Find where the given text appears and provide that cell's center as [x, y] coordinate. 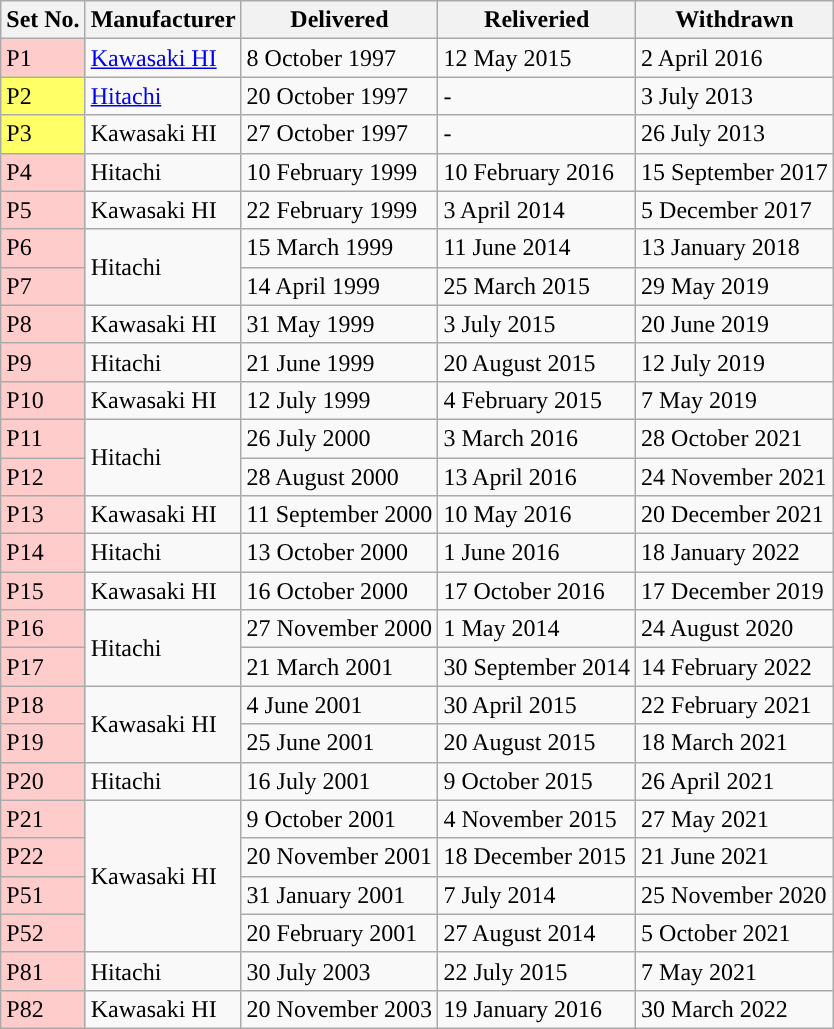
4 February 2015 [537, 400]
13 April 2016 [537, 477]
P22 [43, 857]
30 September 2014 [537, 667]
3 July 2015 [537, 324]
25 March 2015 [537, 286]
30 March 2022 [735, 1009]
14 February 2022 [735, 667]
7 May 2021 [735, 971]
26 July 2013 [735, 134]
P5 [43, 210]
3 July 2013 [735, 96]
Set No. [43, 20]
16 October 2000 [340, 591]
20 October 1997 [340, 96]
9 October 2015 [537, 781]
P51 [43, 895]
20 November 2003 [340, 1009]
P11 [43, 438]
15 March 1999 [340, 248]
22 July 2015 [537, 971]
P16 [43, 629]
P81 [43, 971]
27 October 1997 [340, 134]
P1 [43, 58]
P3 [43, 134]
P18 [43, 705]
P15 [43, 591]
16 July 2001 [340, 781]
20 February 2001 [340, 933]
5 October 2021 [735, 933]
17 December 2019 [735, 591]
30 April 2015 [537, 705]
12 May 2015 [537, 58]
21 June 1999 [340, 362]
3 March 2016 [537, 438]
26 July 2000 [340, 438]
26 April 2021 [735, 781]
18 January 2022 [735, 553]
9 October 2001 [340, 819]
22 February 2021 [735, 705]
18 March 2021 [735, 743]
P52 [43, 933]
7 July 2014 [537, 895]
28 August 2000 [340, 477]
10 February 2016 [537, 172]
21 June 2021 [735, 857]
5 December 2017 [735, 210]
P19 [43, 743]
P4 [43, 172]
21 March 2001 [340, 667]
P82 [43, 1009]
P14 [43, 553]
13 January 2018 [735, 248]
11 June 2014 [537, 248]
4 November 2015 [537, 819]
28 October 2021 [735, 438]
4 June 2001 [340, 705]
20 November 2001 [340, 857]
15 September 2017 [735, 172]
19 January 2016 [537, 1009]
30 July 2003 [340, 971]
Delivered [340, 20]
27 May 2021 [735, 819]
24 November 2021 [735, 477]
P13 [43, 515]
24 August 2020 [735, 629]
P17 [43, 667]
31 January 2001 [340, 895]
7 May 2019 [735, 400]
P6 [43, 248]
31 May 1999 [340, 324]
8 October 1997 [340, 58]
11 September 2000 [340, 515]
20 December 2021 [735, 515]
3 April 2014 [537, 210]
20 June 2019 [735, 324]
P12 [43, 477]
Reliveried [537, 20]
P21 [43, 819]
P10 [43, 400]
12 July 1999 [340, 400]
Withdrawn [735, 20]
P2 [43, 96]
10 May 2016 [537, 515]
P9 [43, 362]
P20 [43, 781]
10 February 1999 [340, 172]
1 May 2014 [537, 629]
1 June 2016 [537, 553]
27 November 2000 [340, 629]
13 October 2000 [340, 553]
18 December 2015 [537, 857]
P8 [43, 324]
25 June 2001 [340, 743]
P7 [43, 286]
22 February 1999 [340, 210]
29 May 2019 [735, 286]
25 November 2020 [735, 895]
14 April 1999 [340, 286]
27 August 2014 [537, 933]
12 July 2019 [735, 362]
17 October 2016 [537, 591]
Manufacturer [163, 20]
2 April 2016 [735, 58]
